Capture the cell that displays the provided text and extract its [X, Y] central coordinate. 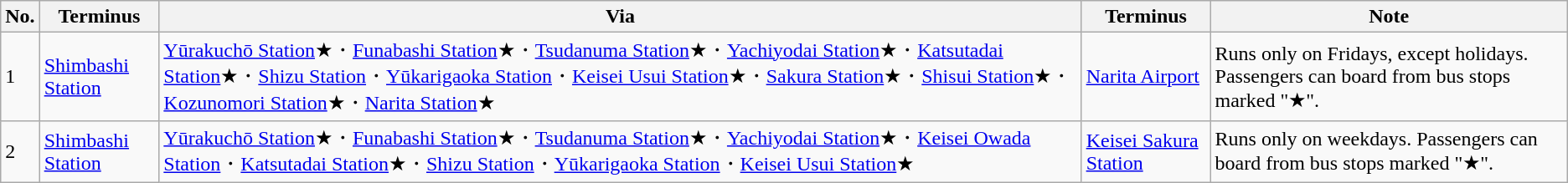
1 [20, 77]
Via [620, 17]
Narita Airport [1146, 77]
2 [20, 151]
Note [1389, 17]
No. [20, 17]
Runs only on Fridays, except holidays. Passengers can board from bus stops marked "★". [1389, 77]
Runs only on weekdays. Passengers can board from bus stops marked "★". [1389, 151]
Keisei Sakura Station [1146, 151]
